Return (X, Y) of the center of cell containing provided text 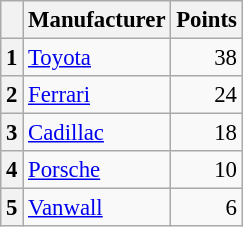
Cadillac (97, 133)
Manufacturer (97, 20)
Ferrari (97, 95)
1 (12, 58)
38 (206, 58)
2 (12, 95)
5 (12, 208)
Porsche (97, 170)
18 (206, 133)
6 (206, 208)
Points (206, 20)
10 (206, 170)
4 (12, 170)
Vanwall (97, 208)
3 (12, 133)
Toyota (97, 58)
24 (206, 95)
